Search for the cell housing the specified text and yield its [X, Y] center coordinate. 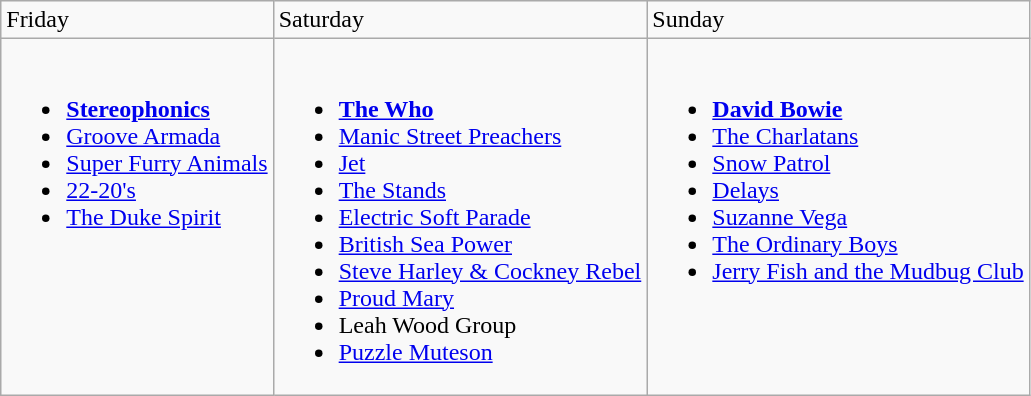
Sunday [838, 20]
David BowieThe CharlatansSnow PatrolDelaysSuzanne VegaThe Ordinary BoysJerry Fish and the Mudbug Club [838, 217]
Friday [137, 20]
Saturday [460, 20]
StereophonicsGroove ArmadaSuper Furry Animals22-20'sThe Duke Spirit [137, 217]
The WhoManic Street PreachersJetThe StandsElectric Soft ParadeBritish Sea PowerSteve Harley & Cockney RebelProud MaryLeah Wood GroupPuzzle Muteson [460, 217]
